From the cell containing the given text, extract its center point as (x, y) coordinate. 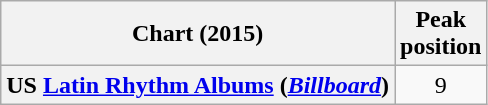
Peakposition (441, 34)
US Latin Rhythm Albums (Billboard) (198, 85)
Chart (2015) (198, 34)
9 (441, 85)
